Return the (X, Y) coordinate for the center point of the cell that contains the specified text.  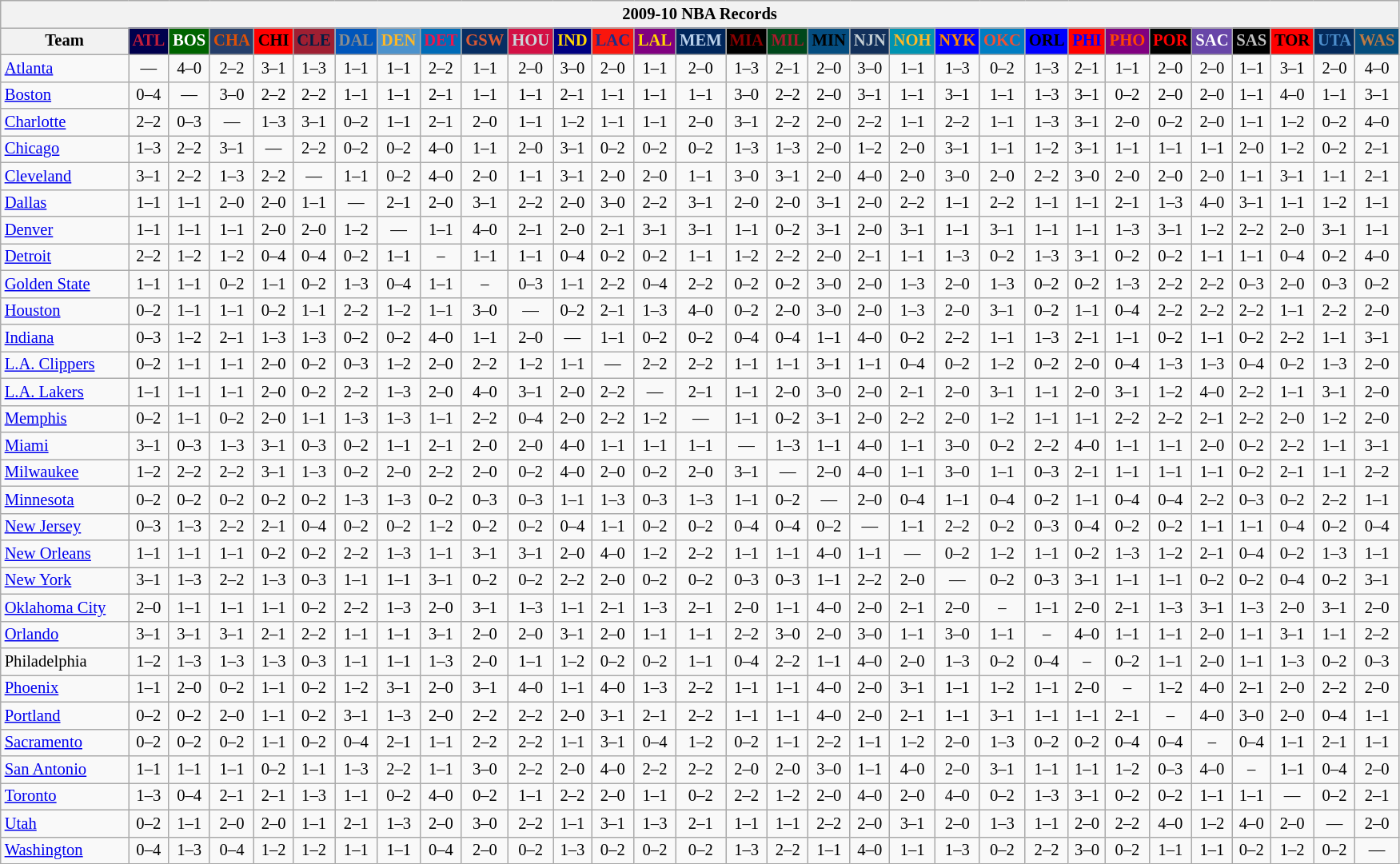
Team (65, 41)
L.A. Lakers (65, 392)
NYK (957, 41)
Denver (65, 229)
PHO (1127, 41)
Phoenix (65, 688)
OKC (1003, 41)
BOS (189, 41)
Minnesota (65, 500)
MEM (700, 41)
New Orleans (65, 554)
SAC (1212, 41)
MIN (829, 41)
WAS (1377, 41)
Sacramento (65, 743)
UTA (1334, 41)
Milwaukee (65, 472)
Washington (65, 850)
DET (441, 41)
NOH (913, 41)
CHA (232, 41)
Indiana (65, 338)
Atlanta (65, 68)
New Jersey (65, 527)
Miami (65, 445)
PHI (1087, 41)
ATL (149, 41)
IND (572, 41)
LAC (612, 41)
Detroit (65, 257)
MIA (747, 41)
Oklahoma City (65, 607)
CHI (273, 41)
New York (65, 580)
Memphis (65, 419)
Golden State (65, 284)
DEN (398, 41)
POR (1171, 41)
Toronto (65, 796)
DAL (357, 41)
2009-10 NBA Records (700, 14)
Boston (65, 95)
Dallas (65, 203)
HOU (531, 41)
Houston (65, 311)
GSW (485, 41)
MIL (788, 41)
ORL (1047, 41)
Portland (65, 715)
SAS (1251, 41)
Charlotte (65, 122)
NJN (870, 41)
Orlando (65, 635)
CLE (313, 41)
L.A. Clippers (65, 364)
Philadelphia (65, 661)
TOR (1292, 41)
Chicago (65, 149)
San Antonio (65, 770)
LAL (655, 41)
Utah (65, 823)
Cleveland (65, 176)
